Provide the (x, y) coordinate of the cell's center where the given text is located.  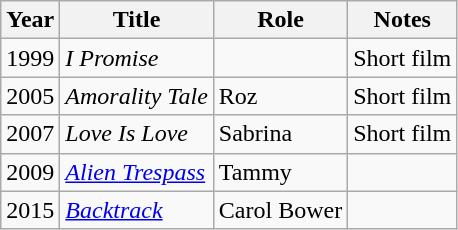
2005 (30, 96)
2007 (30, 134)
Amorality Tale (137, 96)
Alien Trespass (137, 172)
Roz (280, 96)
2015 (30, 210)
Tammy (280, 172)
Carol Bower (280, 210)
I Promise (137, 58)
1999 (30, 58)
Notes (402, 20)
2009 (30, 172)
Role (280, 20)
Year (30, 20)
Sabrina (280, 134)
Love Is Love (137, 134)
Title (137, 20)
Backtrack (137, 210)
